Return (x, y) of the center of cell containing provided text 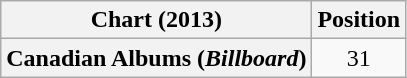
Chart (2013) (156, 20)
Canadian Albums (Billboard) (156, 58)
Position (359, 20)
31 (359, 58)
